Output the [X, Y] coordinate of the center of the cell containing the given text.  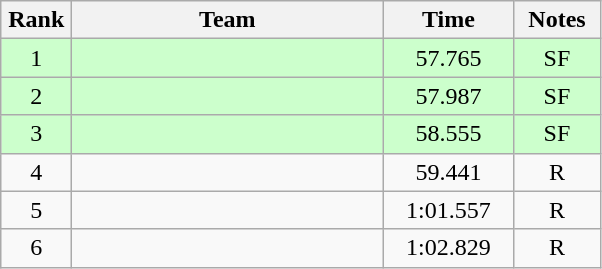
6 [36, 248]
2 [36, 96]
1:01.557 [448, 210]
57.765 [448, 58]
1 [36, 58]
59.441 [448, 172]
1:02.829 [448, 248]
Rank [36, 20]
57.987 [448, 96]
Team [228, 20]
Notes [557, 20]
Time [448, 20]
58.555 [448, 134]
4 [36, 172]
3 [36, 134]
5 [36, 210]
